For the text-containing cell, return its midpoint in [x, y] coordinate format. 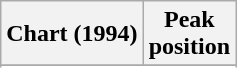
Chart (1994) [72, 34]
Peakposition [189, 34]
